For the text-containing cell, return its midpoint in [X, Y] coordinate format. 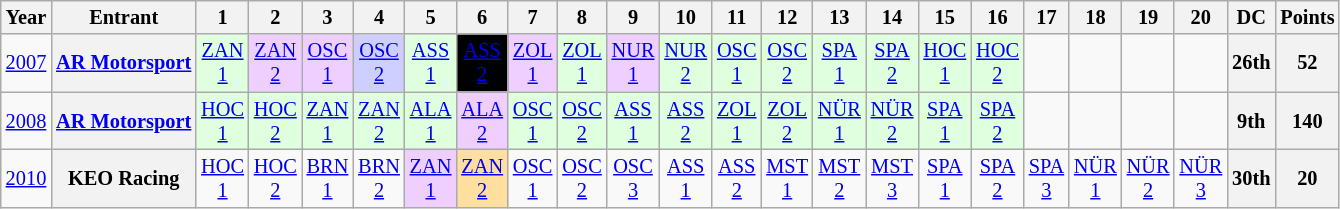
11 [736, 17]
2 [276, 17]
KEO Racing [124, 178]
NUR1 [634, 63]
15 [944, 17]
Year [26, 17]
19 [1148, 17]
12 [787, 17]
6 [482, 17]
DC [1251, 17]
MST3 [892, 178]
ZOL2 [787, 121]
9th [1251, 121]
4 [379, 17]
16 [998, 17]
10 [686, 17]
5 [431, 17]
ALA1 [431, 121]
2007 [26, 63]
26th [1251, 63]
Entrant [124, 17]
MST1 [787, 178]
ALA2 [482, 121]
8 [582, 17]
7 [532, 17]
BRN2 [379, 178]
BRN1 [328, 178]
2010 [26, 178]
30th [1251, 178]
Points [1307, 17]
52 [1307, 63]
18 [1096, 17]
1 [222, 17]
NUR2 [686, 63]
2008 [26, 121]
MST2 [840, 178]
14 [892, 17]
140 [1307, 121]
NÜR3 [1200, 178]
13 [840, 17]
3 [328, 17]
9 [634, 17]
SPA3 [1046, 178]
17 [1046, 17]
OSC3 [634, 178]
